From the cell containing the given text, extract its center point as [X, Y] coordinate. 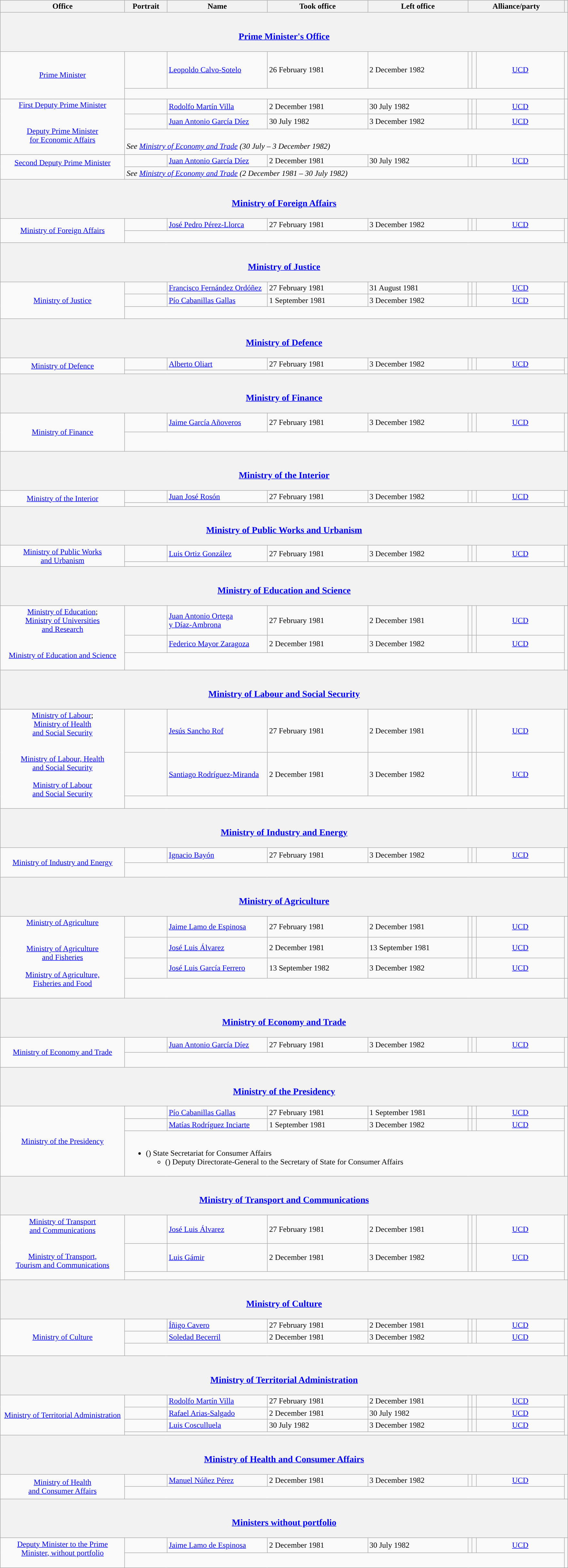
Portrait [146, 6]
Federico Mayor Zaragoza [217, 644]
Leopoldo Calvo-Sotelo [217, 70]
13 September 1981 [418, 947]
Ministry of Education and Science [284, 586]
Luis Gámir [217, 1258]
Santiago Rodríguez-Miranda [217, 774]
Francisco Fernández Ordóñez [217, 288]
Ministry of Public Worksand Urbanism [63, 556]
Íñigo Cavero [217, 1325]
Manuel Núñez Pérez [217, 1480]
Ministry of Labour;Ministry of Healthand Social SecurityMinistry of Labour, Healthand Social SecurityMinistry of Labourand Social Security [63, 759]
Ignacio Bayón [217, 855]
Ministry of Labour and Social Security [284, 690]
Ministry of Transport and Communications [284, 1196]
Jesús Sancho Rof [217, 731]
See Ministry of Economy and Trade (2 December 1981 – 30 July 1982) [344, 173]
Juan Antonio Ortegay Díaz-Ambrona [217, 620]
31 August 1981 [418, 288]
Luis Cosculluela [217, 1425]
Prime Minister's Office [284, 32]
See Ministry of Economy and Trade (30 July – 3 December 1982) [344, 142]
Ministry of Transportand CommunicationsMinistry of Transport,Tourism and Communications [63, 1247]
Luis Ortiz González [217, 553]
José Luis García Ferrero [217, 968]
Alliance/party [516, 6]
Ministry of Agriculture [284, 897]
Ministry of Healthand Consumer Affairs [63, 1486]
Soledad Becerril [217, 1337]
Ministry of Health and Consumer Affairs [284, 1454]
Deputy Minister to the PrimeMinister, without portfolio [63, 1553]
Rafael Arias-Salgado [217, 1413]
Ministry of AgricultureMinistry of Agricultureand FisheriesMinistry of Agriculture,Fisheries and Food [63, 957]
José Pedro Pérez-Llorca [217, 224]
First Deputy Prime MinisterDeputy Prime Ministerfor Economic Affairs [63, 126]
Office [63, 6]
Ministry of Education;Ministry of Universitiesand ResearchMinistry of Education and Science [63, 638]
Left office [418, 6]
Second Deputy Prime Minister [63, 167]
Took office [317, 6]
Matías Rodríguez Inciarte [217, 1125]
13 September 1982 [317, 968]
Juan José Rosón [217, 497]
Alberto Oliart [217, 364]
2 December 1982 [418, 70]
Jaime García Añoveros [217, 423]
Ministers without portfolio [284, 1518]
() State Secretariat for Consumer Affairs () Deputy Directorate-General to the Secretary of State for Consumer Affairs [344, 1153]
26 February 1981 [317, 70]
Name [217, 6]
Prime Minister [63, 75]
Ministry of Public Works and Urbanism [284, 526]
